Provide the (x, y) coordinate of the cell's center where the given text is located.  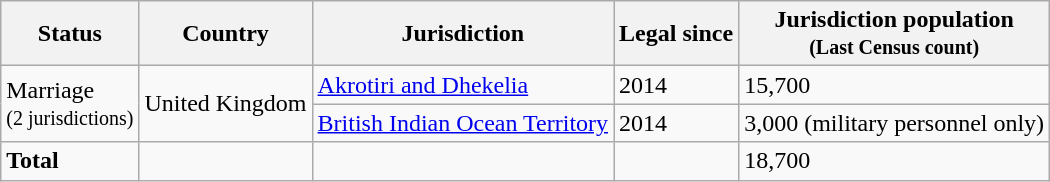
Total (70, 161)
3,000 (military personnel only) (894, 123)
Marriage(2 jurisdictions) (70, 104)
Legal since (676, 34)
15,700 (894, 85)
Country (226, 34)
Status (70, 34)
Jurisdiction (463, 34)
Akrotiri and Dhekelia (463, 85)
18,700 (894, 161)
British Indian Ocean Territory (463, 123)
Jurisdiction population(Last Census count) (894, 34)
United Kingdom (226, 104)
